Scan for the cell matching the given text and deliver its (X, Y) coordinate at center. 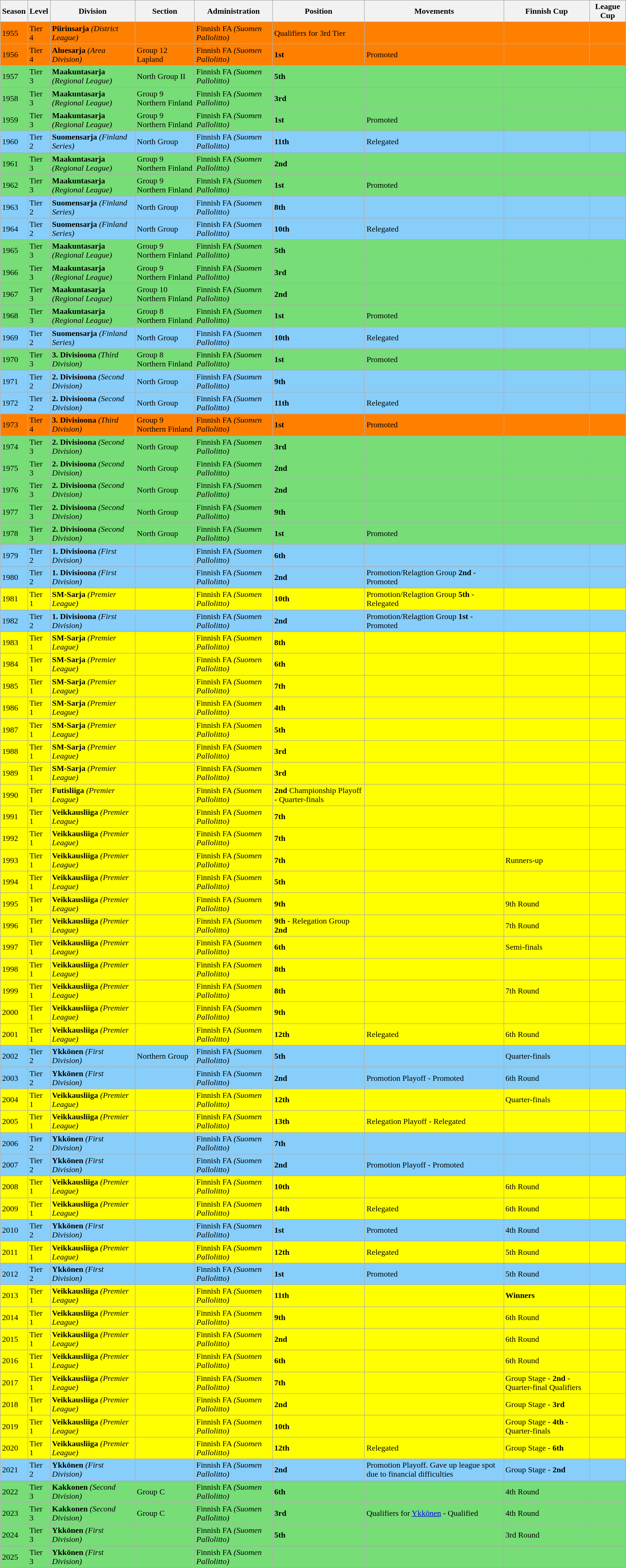
1981 (14, 599)
1972 (14, 403)
2022 (14, 1492)
Section (165, 11)
League Cup (608, 11)
Group Stage - 6th (546, 1448)
2009 (14, 1209)
1970 (14, 359)
Movements (434, 11)
2018 (14, 1405)
Qualifiers for Ykkönen - Qualified (434, 1513)
2015 (14, 1339)
Group Stage - 2nd (546, 1470)
Finnish Cup (546, 11)
2024 (14, 1535)
1968 (14, 316)
2014 (14, 1317)
1986 (14, 708)
Futisliiga (Premier League) (93, 795)
2019 (14, 1426)
1958 (14, 98)
1994 (14, 882)
North Group II (165, 76)
Aluesarja (Area Division) (93, 55)
1995 (14, 903)
9th Round (546, 903)
1999 (14, 991)
1991 (14, 816)
1963 (14, 207)
1964 (14, 229)
Position (319, 11)
1961 (14, 163)
2021 (14, 1470)
2002 (14, 1056)
Promotion/Relagtion Group 2nd - Promoted (434, 577)
2017 (14, 1383)
1998 (14, 969)
1977 (14, 512)
Piirinsarja (District League) (93, 33)
3rd Round (546, 1535)
13th (319, 1122)
2000 (14, 1013)
4th (319, 708)
1983 (14, 642)
2008 (14, 1187)
Season (14, 11)
2004 (14, 1100)
Runners-up (546, 860)
1988 (14, 752)
1980 (14, 577)
9th - Relegation Group 2nd (319, 926)
1973 (14, 425)
1965 (14, 250)
2005 (14, 1122)
1990 (14, 795)
1982 (14, 620)
Group Stage - 2nd - Quarter-final Qualifiers (546, 1383)
2012 (14, 1274)
Qualifiers for 3rd Tier (319, 33)
Promotion/Relagtion Group 5th - Relegated (434, 599)
Winners (546, 1296)
Group 12 Lapland (165, 55)
1971 (14, 381)
1989 (14, 773)
Relegation Playoff - Relegated (434, 1122)
1997 (14, 947)
2006 (14, 1143)
1985 (14, 686)
2013 (14, 1296)
Group Stage - 4th - Quarter-finals (546, 1426)
1969 (14, 338)
2020 (14, 1448)
2nd Championship Playoff - Quarter-finals (319, 795)
1992 (14, 839)
1978 (14, 533)
Administration (233, 11)
2023 (14, 1513)
1987 (14, 729)
1974 (14, 446)
2007 (14, 1165)
1993 (14, 860)
2016 (14, 1361)
1956 (14, 55)
1967 (14, 294)
Group Stage - 3rd (546, 1405)
Division (93, 11)
1976 (14, 490)
1960 (14, 142)
1959 (14, 120)
1966 (14, 272)
2010 (14, 1230)
Promotion Playoff. Gave up league spot due to financial difficulties (434, 1470)
Level (39, 11)
Semi-finals (546, 947)
1955 (14, 33)
1962 (14, 185)
Promotion/Relagtion Group 1st - Promoted (434, 620)
2025 (14, 1557)
1957 (14, 76)
Group 10 Northern Finland (165, 294)
2001 (14, 1035)
Northern Group (165, 1056)
2011 (14, 1252)
1979 (14, 555)
1996 (14, 926)
1984 (14, 665)
1975 (14, 468)
14th (319, 1209)
2003 (14, 1078)
